Provide the (x, y) coordinate of the cell's center where the given text is located.  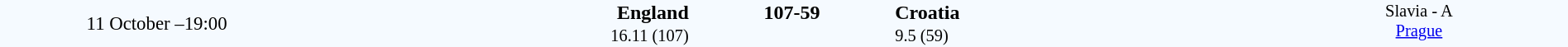
11 October –19:00 (157, 23)
16.11 (107) (501, 36)
Croatia (1082, 12)
England (501, 12)
107-59 (791, 12)
Slavia - A Prague (1419, 23)
9.5 (59) (1082, 36)
